Detect which cell encompasses the target text, then output its [x, y] center coordinate. 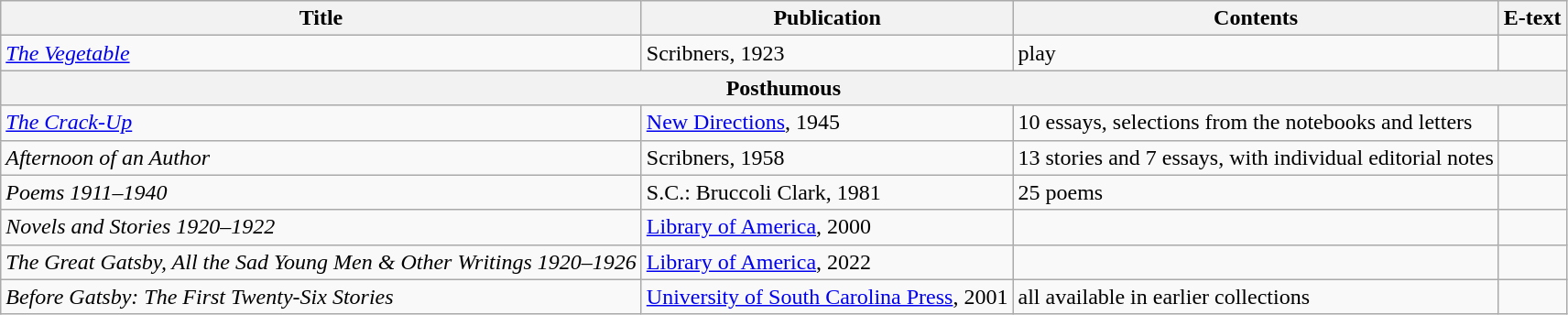
New Directions, 1945 [827, 123]
Novels and Stories 1920–1922 [321, 227]
Library of America, 2000 [827, 227]
Title [321, 18]
all available in earlier collections [1256, 297]
S.C.: Bruccoli Clark, 1981 [827, 192]
Poems 1911–1940 [321, 192]
Publication [827, 18]
The Great Gatsby, All the Sad Young Men & Other Writings 1920–1926 [321, 262]
Before Gatsby: The First Twenty-Six Stories [321, 297]
Posthumous [784, 88]
13 stories and 7 essays, with individual editorial notes [1256, 157]
E-text [1532, 18]
Afternoon of an Author [321, 157]
Contents [1256, 18]
University of South Carolina Press, 2001 [827, 297]
10 essays, selections from the notebooks and letters [1256, 123]
play [1256, 53]
Library of America, 2022 [827, 262]
The Vegetable [321, 53]
Scribners, 1958 [827, 157]
The Crack-Up [321, 123]
25 poems [1256, 192]
Scribners, 1923 [827, 53]
